Return (x, y) of the center of cell containing provided text 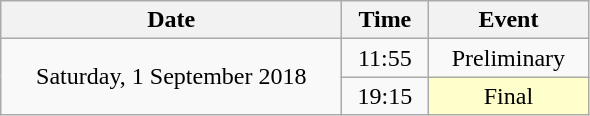
Event (508, 20)
Time (385, 20)
Preliminary (508, 58)
Date (172, 20)
11:55 (385, 58)
19:15 (385, 96)
Saturday, 1 September 2018 (172, 77)
Final (508, 96)
